For the text-containing cell, return its midpoint in [x, y] coordinate format. 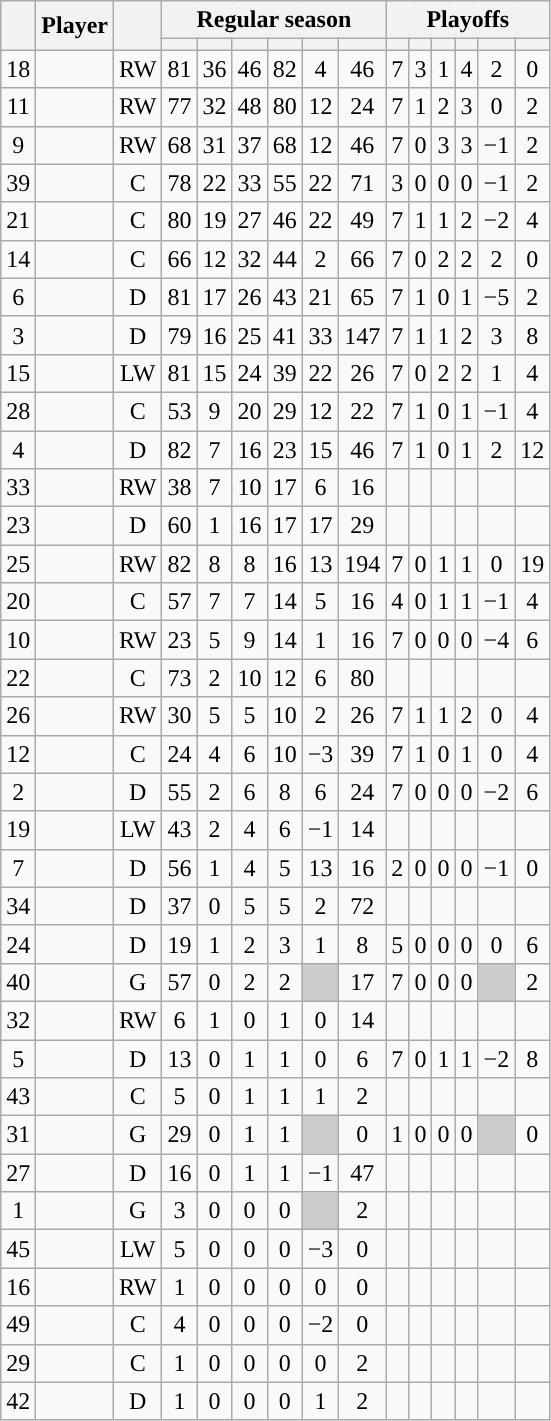
53 [180, 411]
47 [362, 1173]
72 [362, 906]
65 [362, 297]
30 [180, 716]
60 [180, 526]
79 [180, 335]
45 [18, 1249]
71 [362, 183]
44 [284, 259]
34 [18, 906]
40 [18, 982]
73 [180, 678]
Player [75, 26]
11 [18, 107]
−4 [496, 640]
Regular season [274, 20]
41 [284, 335]
Playoffs [468, 20]
38 [180, 488]
147 [362, 335]
36 [214, 69]
−5 [496, 297]
42 [18, 1401]
78 [180, 183]
48 [250, 107]
77 [180, 107]
18 [18, 69]
28 [18, 411]
194 [362, 564]
56 [180, 868]
